Return the [x, y] coordinate for the center point of the cell that contains the specified text.  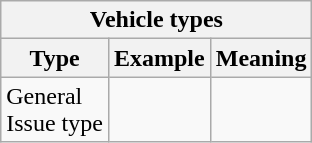
Type [55, 58]
Vehicle types [156, 20]
Example [159, 58]
GeneralIssue type [55, 110]
Meaning [261, 58]
